From the cell containing the given text, extract its center point as [X, Y] coordinate. 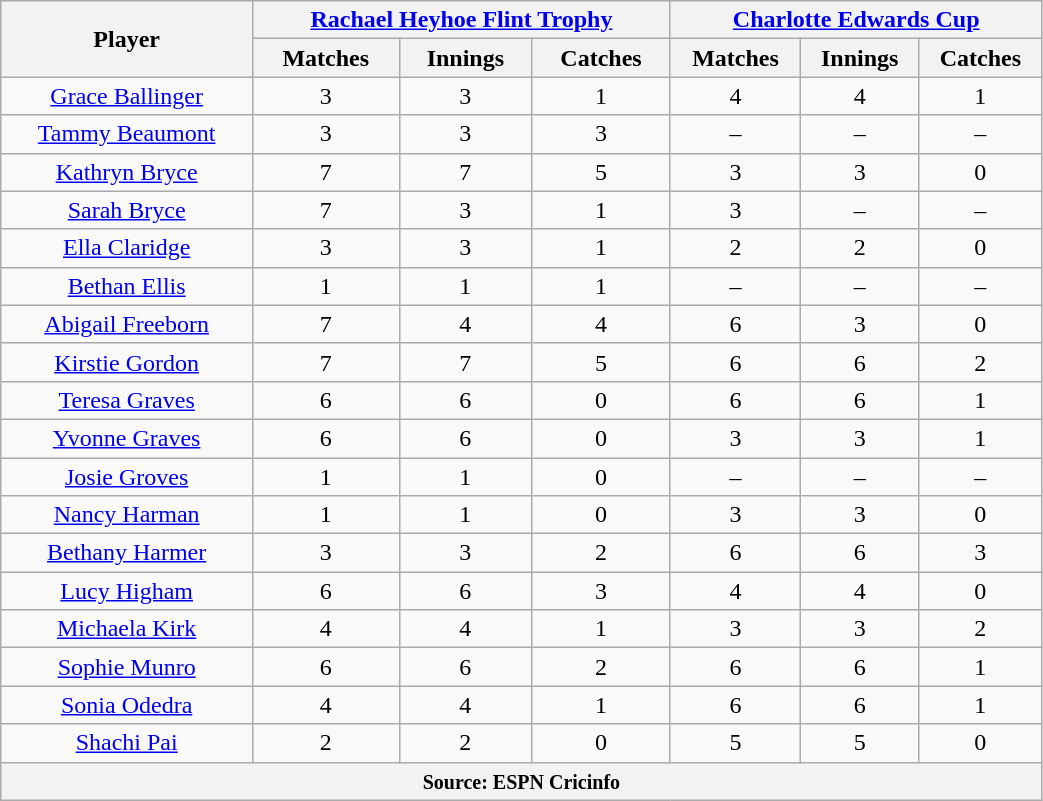
Kathryn Bryce [127, 172]
Teresa Graves [127, 400]
Michaela Kirk [127, 629]
Josie Groves [127, 477]
Grace Ballinger [127, 96]
Abigail Freeborn [127, 324]
Source: ESPN Cricinfo [522, 781]
Nancy Harman [127, 515]
Ella Claridge [127, 248]
Player [127, 39]
Bethan Ellis [127, 286]
Yvonne Graves [127, 438]
Sophie Munro [127, 667]
Charlotte Edwards Cup [856, 20]
Shachi Pai [127, 743]
Sonia Odedra [127, 705]
Bethany Harmer [127, 553]
Sarah Bryce [127, 210]
Rachael Heyhoe Flint Trophy [462, 20]
Lucy Higham [127, 591]
Tammy Beaumont [127, 134]
Kirstie Gordon [127, 362]
